Scan for the cell matching the given text and deliver its [X, Y] coordinate at center. 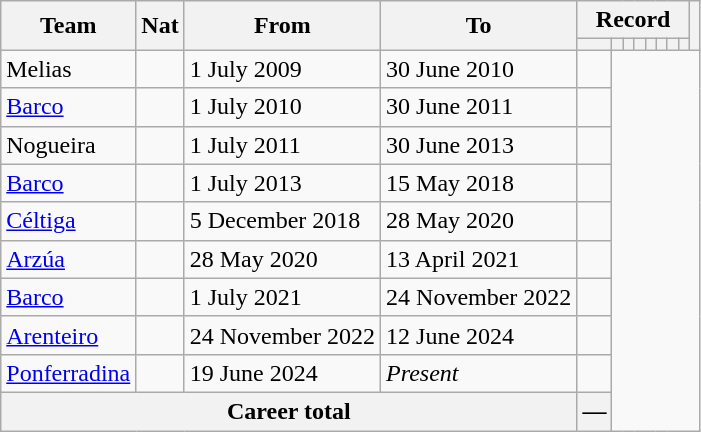
Present [479, 373]
— [594, 411]
Nogueira [68, 145]
1 July 2011 [282, 145]
Arzúa [68, 259]
19 June 2024 [282, 373]
Arenteiro [68, 335]
1 July 2021 [282, 297]
1 July 2009 [282, 69]
Céltiga [68, 221]
Ponferradina [68, 373]
Career total [289, 411]
To [479, 26]
30 June 2010 [479, 69]
Nat [160, 26]
Record [633, 20]
1 July 2013 [282, 183]
30 June 2013 [479, 145]
13 April 2021 [479, 259]
5 December 2018 [282, 221]
From [282, 26]
1 July 2010 [282, 107]
Team [68, 26]
30 June 2011 [479, 107]
15 May 2018 [479, 183]
12 June 2024 [479, 335]
Melias [68, 69]
